Provide the (X, Y) coordinate of the cell's center where the given text is located.  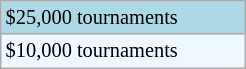
$25,000 tournaments (124, 17)
$10,000 tournaments (124, 51)
